For the text-containing cell, return its midpoint in [x, y] coordinate format. 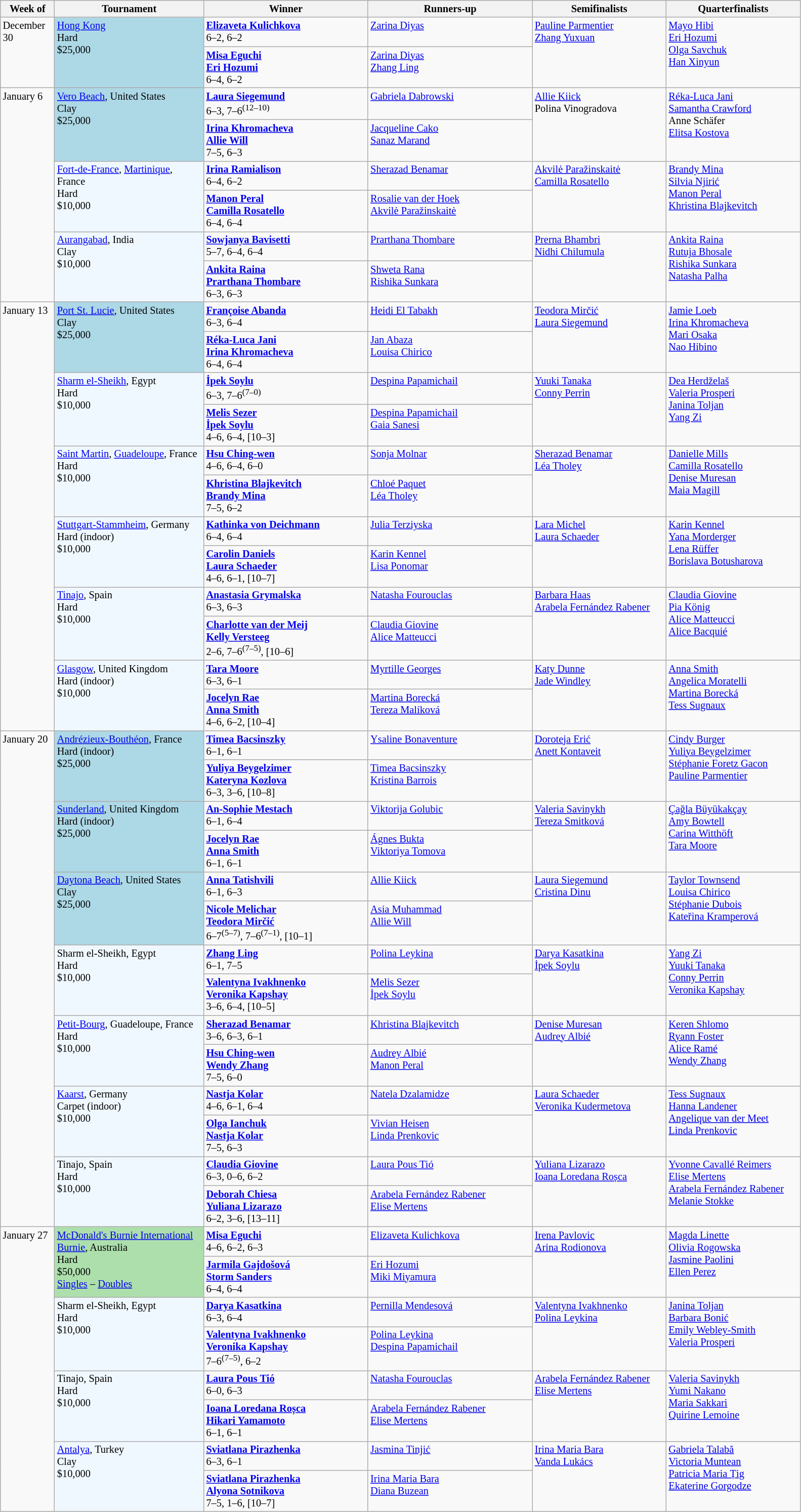
Eri Hozumi Miki Miyamura [450, 1277]
Martina Borecká Tereza Malíková [450, 710]
Sowjanya Bavisetti 5–7, 6–4, 6–4 [286, 246]
Week of [27, 9]
Çağla Büyükakçay Amy Bowtell Carina Witthöft Tara Moore [734, 836]
Ioana Loredana Roșca Hikari Yamamoto 6–1, 6–1 [286, 1420]
Nicole Melichar Teodora Mirčić 6–7(5–7), 7–6(7–1), [10–1] [286, 922]
Rosalie van der Hoek Akvilė Paražinskaitė [450, 211]
Antalya, Turkey Clay $10,000 [130, 1476]
Manon Peral Camilla Rosatello 6–4, 6–4 [286, 211]
Daytona Beach, United States Clay $25,000 [130, 908]
Valentyna Ivakhnenko Veronika Kapshay 3–6, 6–4, [10–5] [286, 995]
Gabriela Talabă Victoria Muntean Patricia Maria Țig Ekaterine Gorgodze [734, 1476]
Karin Kennel Yana Morderger Lena Rüffer Borislava Botusharova [734, 552]
Elizaveta Kulichkova 6–2, 6–2 [286, 32]
Melis Sezer İpek Soylu [450, 995]
Stuttgart-Stammheim, Germany Hard (indoor) $10,000 [130, 552]
Laura Schaeder Veronika Kudermetova [599, 1121]
Quarterfinalists [734, 9]
Sherazad Benamar [450, 176]
Prarthana Thombare [450, 246]
Vero Beach, United States Clay $25,000 [130, 125]
Valentyna Ivakhnenko Polina Leykina [599, 1334]
Magda Linette Olivia Rogowska Jasmine Paolini Ellen Perez [734, 1262]
Misa Eguchi 4–6, 6–2, 6–3 [286, 1242]
Irina Maria Bara Diana Buzean [450, 1491]
Mayo Hibi Eri Hozumi Olga Savchuk Han Xinyun [734, 53]
Réka-Luca Jani Samantha Crawford Anne Schäfer Elitsa Kostova [734, 125]
Laura Pous Tió [450, 1171]
January 13 [27, 516]
Claudia Giovine Alice Matteucci [450, 638]
Laura Siegemund 6–3, 7–6(12–10) [286, 103]
Allie Kiick [450, 886]
Yang Zi Yuuki Tanaka Conny Perrin Veronika Kapshay [734, 980]
An-Sophie Mestach 6–1, 6–4 [286, 815]
Timea Bacsinszky Kristina Barrois [450, 781]
Valeria Savinykh Tereza Smitková [599, 836]
Prerna Bhambri Nidhi Chilumula [599, 266]
Timea Bacsinszky 6–1, 6–1 [286, 745]
Port St. Lucie, United States Clay $25,000 [130, 337]
Cindy Burger Yuliya Beygelzimer Stéphanie Foretz Gacon Pauline Parmentier [734, 765]
Kaarst, Germany Carpet (indoor) $10,000 [130, 1121]
Yvonne Cavallé Reimers Elise Mertens Arabela Fernández Rabener Melanie Stokke [734, 1192]
Vivian Heisen Linda Prenkovic [450, 1136]
Yuliana Lizarazo Ioana Loredana Roșca [599, 1192]
Irina Khromacheva Allie Will 7–5, 6–3 [286, 140]
Claudia Giovine Pia König Alice Matteucci Alice Bacquié [734, 624]
December 30 [27, 53]
Andrézieux-Bouthéon, France Hard (indoor) $25,000 [130, 765]
Carolin Daniels Laura Schaeder 4–6, 6–1, [10–7] [286, 566]
Chloé Paquet Léa Tholey [450, 496]
Ankita Raina Rutuja Bhosale Rishika Sunkara Natasha Palha [734, 266]
Sherazad Benamar 3–6, 6–3, 6–1 [286, 1030]
Laura Siegemund Cristina Dinu [599, 908]
Anna Tatishvili 6–1, 6–3 [286, 886]
Hsu Ching-wen 4–6, 6–4, 6–0 [286, 460]
Ágnes Bukta Viktoriya Tomova [450, 851]
Barbara Haas Arabela Fernández Rabener [599, 624]
Kathinka von Deichmann 6–4, 6–4 [286, 531]
Jamie Loeb Irina Khromacheva Mari Osaka Nao Hibino [734, 337]
Karin Kennel Lisa Ponomar [450, 566]
Olga Ianchuk Nastja Kolar 7–5, 6–3 [286, 1136]
Charlotte van der Meij Kelly Versteeg 2–6, 7–6(7–5), [10–6] [286, 638]
Despina Papamichail [450, 389]
Irena Pavlovic Arina Rodionova [599, 1262]
Zhang Ling 6–1, 7–5 [286, 959]
Brandy Mina Silvia Njirić Manon Peral Khristina Blajkevitch [734, 196]
Dea Herdželaš Valeria Prosperi Janina Toljan Yang Zi [734, 409]
Yuliya Beygelzimer Kateryna Kozlova 6–3, 3–6, [10–8] [286, 781]
January 20 [27, 978]
Audrey Albié Manon Peral [450, 1065]
Viktorija Golubic [450, 815]
Denise Muresan Audrey Albié [599, 1051]
Aurangabad, India Clay $10,000 [130, 266]
Sonja Molnar [450, 460]
Tess Sugnaux Hanna Landener Angelique van der Meet Linda Prenkovic [734, 1121]
Glasgow, United Kingdom Hard (indoor) $10,000 [130, 696]
Shweta Rana Rishika Sunkara [450, 281]
Lara Michel Laura Schaeder [599, 552]
Natela Dzalamidze [450, 1100]
Anna Smith Angelica Moratelli Martina Borecká Tess Sugnaux [734, 696]
Jasmina Tinjić [450, 1456]
Asia Muhammad Allie Will [450, 922]
Taylor Townsend Louisa Chirico Stéphanie Dubois Kateřina Kramperová [734, 908]
Despina Papamichail Gaia Sanesi [450, 425]
Zarina Diyas Zhang Ling [450, 67]
Janina Toljan Barbara Bonić Emily Webley-Smith Valeria Prosperi [734, 1334]
Tournament [130, 9]
Winner [286, 9]
Elizaveta Kulichkova [450, 1242]
Ankita Raina Prarthana Thombare 6–3, 6–3 [286, 281]
Petit-Bourg, Guadeloupe, France Hard $10,000 [130, 1051]
Valentyna Ivakhnenko Veronika Kapshay 7–6(7–5), 6–2 [286, 1348]
Darya Kasatkina 6–3, 6–4 [286, 1312]
Darya Kasatkina İpek Soylu [599, 980]
Akvilė Paražinskaitė Camilla Rosatello [599, 196]
Zarina Diyas [450, 32]
Sherazad Benamar Léa Tholey [599, 481]
Jocelyn Rae Anna Smith 4–6, 6–2, [10–4] [286, 710]
Doroteja Erić Anett Kontaveit [599, 765]
Khristina Blajkevitch [450, 1030]
Fort-de-France, Martinique, France Hard $10,000 [130, 196]
Deborah Chiesa Yuliana Lizarazo 6–2, 3–6, [13–11] [286, 1206]
İpek Soylu 6–3, 7–6(7–0) [286, 389]
Jacqueline Cako Sanaz Marand [450, 140]
Valeria Savinykh Yumi Nakano Maria Sakkari Quirine Lemoine [734, 1405]
Sunderland, United Kingdom Hard (indoor) $25,000 [130, 836]
Myrtille Georges [450, 675]
Heidi El Tabakh [450, 317]
Misa Eguchi Eri Hozumi 6–4, 6–2 [286, 67]
Polina Leykina [450, 959]
Allie Kiick Polina Vinogradova [599, 125]
Nastja Kolar 4–6, 6–1, 6–4 [286, 1100]
Teodora Mirčić Laura Siegemund [599, 337]
Hsu Ching-wen Wendy Zhang 7–5, 6–0 [286, 1065]
Hong Kong Hard $25,000 [130, 53]
Jocelyn Rae Anna Smith 6–1, 6–1 [286, 851]
Khristina Blajkevitch Brandy Mina 7–5, 6–2 [286, 496]
Sviatlana Pirazhenka 6–3, 6–1 [286, 1456]
Katy Dunne Jade Windley [599, 696]
Irina Maria Bara Vanda Lukács [599, 1476]
Françoise Abanda 6–3, 6–4 [286, 317]
Sviatlana Pirazhenka Alyona Sotnikova 7–5, 1–6, [10–7] [286, 1491]
Claudia Giovine 6–3, 0–6, 6–2 [286, 1171]
Laura Pous Tió 6–0, 6–3 [286, 1385]
Pauline Parmentier Zhang Yuxuan [599, 53]
Danielle Mills Camilla Rosatello Denise Muresan Maia Magill [734, 481]
Ysaline Bonaventure [450, 745]
Anastasia Grymalska 6–3, 6–3 [286, 601]
Jan Abaza Louisa Chirico [450, 352]
McDonald's Burnie International Burnie, Australia Hard $50,000 Singles – Doubles [130, 1262]
Runners-up [450, 9]
Semifinalists [599, 9]
Tara Moore 6–3, 6–1 [286, 675]
January 27 [27, 1370]
Julia Terziyska [450, 531]
Réka-Luca Jani Irina Khromacheva 6–4, 6–4 [286, 352]
Gabriela Dabrowski [450, 103]
Melis Sezer İpek Soylu 4–6, 6–4, [10–3] [286, 425]
Irina Ramialison 6–4, 6–2 [286, 176]
Jarmila Gajdošová Storm Sanders 6–4, 6–4 [286, 1277]
Keren Shlomo Ryann Foster Alice Ramé Wendy Zhang [734, 1051]
Saint Martin, Guadeloupe, France Hard $10,000 [130, 481]
January 6 [27, 194]
Polina Leykina Despina Papamichail [450, 1348]
Pernilla Mendesová [450, 1312]
Yuuki Tanaka Conny Perrin [599, 409]
